For the text-containing cell, return its midpoint in [x, y] coordinate format. 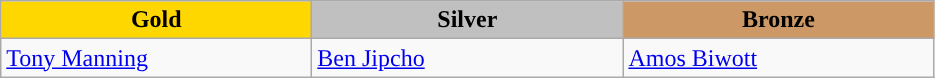
Gold [156, 20]
Amos Biwott [778, 58]
Ben Jipcho [468, 58]
Bronze [778, 20]
Tony Manning [156, 58]
Silver [468, 20]
